For the text-containing cell, return its midpoint in [X, Y] coordinate format. 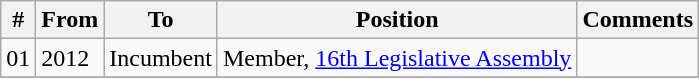
Incumbent [161, 58]
Position [396, 20]
Comments [638, 20]
01 [18, 58]
From [70, 20]
# [18, 20]
2012 [70, 58]
To [161, 20]
Member, 16th Legislative Assembly [396, 58]
